From the cell containing the given text, extract its center point as (x, y) coordinate. 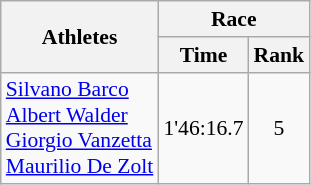
5 (280, 128)
1'46:16.7 (203, 128)
Athletes (80, 36)
Time (203, 55)
Race (234, 19)
Rank (280, 55)
Silvano BarcoAlbert WalderGiorgio VanzettaMaurilio De Zolt (80, 128)
